Pinpoint the cell where the given text exists, returning its [x, y] midpoint coordinate. 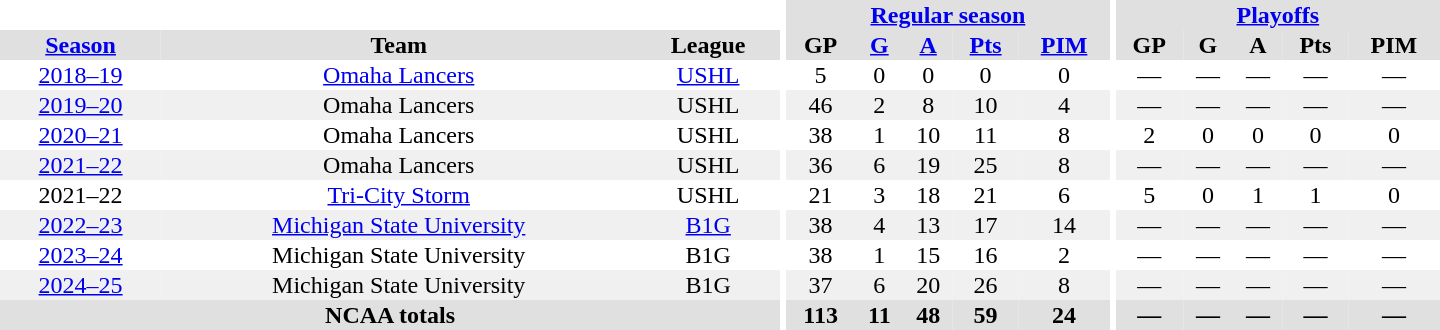
17 [986, 225]
NCAA totals [390, 315]
Regular season [948, 15]
13 [928, 225]
24 [1064, 315]
18 [928, 195]
Tri-City Storm [398, 195]
16 [986, 255]
2023–24 [80, 255]
2019–20 [80, 105]
59 [986, 315]
2024–25 [80, 285]
Playoffs [1278, 15]
46 [821, 105]
48 [928, 315]
Team [398, 45]
37 [821, 285]
2018–19 [80, 75]
25 [986, 165]
2022–23 [80, 225]
36 [821, 165]
26 [986, 285]
15 [928, 255]
League [708, 45]
2020–21 [80, 135]
Season [80, 45]
20 [928, 285]
3 [880, 195]
19 [928, 165]
113 [821, 315]
14 [1064, 225]
